Pinpoint the cell where the given text exists, returning its (x, y) midpoint coordinate. 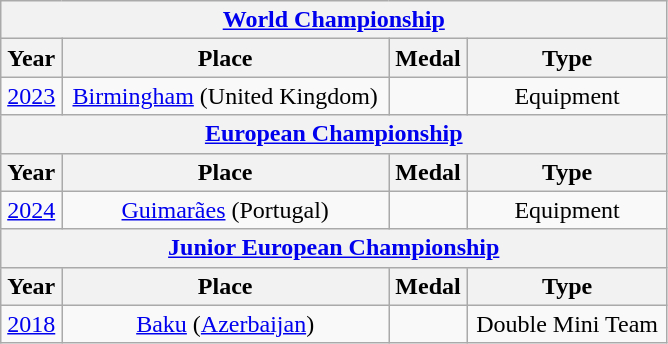
2023 (32, 96)
World Championship (334, 20)
European Championship (334, 134)
Baku (Azerbaijan) (226, 324)
2024 (32, 210)
Birmingham (United Kingdom) (226, 96)
Guimarães (Portugal) (226, 210)
Double Mini Team (566, 324)
Junior European Championship (334, 248)
2018 (32, 324)
